Locate the cell with the specified text and output its (x, y) center coordinate. 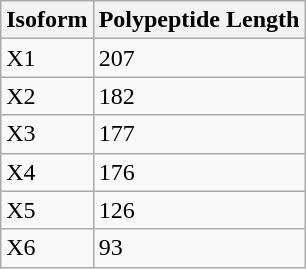
182 (199, 96)
126 (199, 210)
X5 (47, 210)
176 (199, 172)
X6 (47, 248)
X4 (47, 172)
Polypeptide Length (199, 20)
93 (199, 248)
Isoform (47, 20)
X1 (47, 58)
177 (199, 134)
X3 (47, 134)
X2 (47, 96)
207 (199, 58)
